For the text-containing cell, return its midpoint in [X, Y] coordinate format. 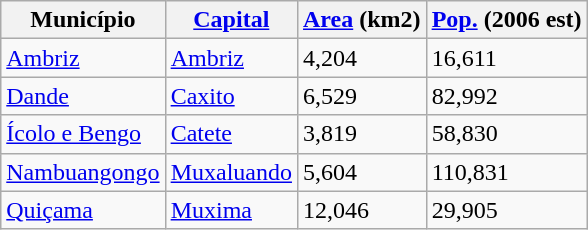
Dande [83, 96]
5,604 [362, 172]
Nambuangongo [83, 172]
3,819 [362, 134]
29,905 [506, 210]
12,046 [362, 210]
Caxito [231, 96]
6,529 [362, 96]
16,611 [506, 58]
Pop. (2006 est) [506, 20]
Ícolo e Bengo [83, 134]
Catete [231, 134]
Area (km2) [362, 20]
58,830 [506, 134]
Muxima [231, 210]
Município [83, 20]
Quiçama [83, 210]
Muxaluando [231, 172]
4,204 [362, 58]
Capital [231, 20]
110,831 [506, 172]
82,992 [506, 96]
